Detect which cell encompasses the target text, then output its (x, y) center coordinate. 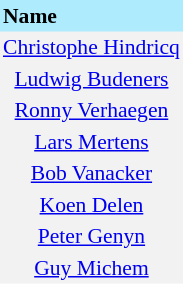
Ronny Verhaegen (92, 110)
Lars Mertens (92, 142)
Guy Michem (92, 268)
Ludwig Budeners (92, 79)
Bob Vanacker (92, 174)
Peter Genyn (92, 236)
Koen Delen (92, 205)
Christophe Hindricq (92, 48)
Name (92, 16)
